Scan for the cell matching the given text and deliver its [x, y] coordinate at center. 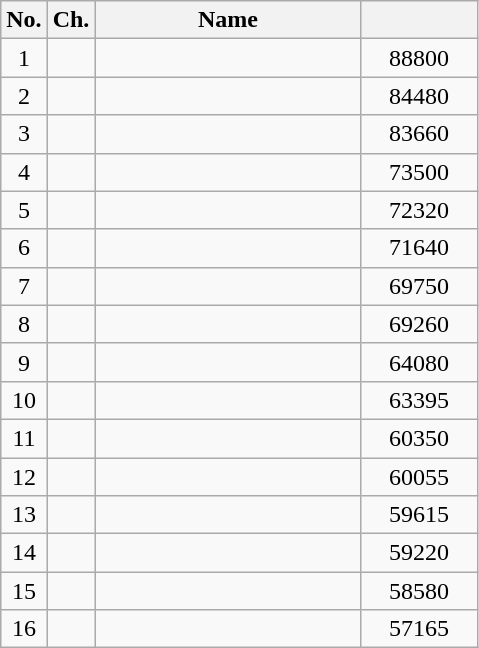
59220 [419, 553]
69750 [419, 286]
15 [24, 591]
59615 [419, 515]
5 [24, 210]
60350 [419, 438]
63395 [419, 400]
64080 [419, 362]
2 [24, 96]
8 [24, 324]
6 [24, 248]
14 [24, 553]
88800 [419, 58]
16 [24, 629]
11 [24, 438]
3 [24, 134]
72320 [419, 210]
57165 [419, 629]
1 [24, 58]
4 [24, 172]
12 [24, 477]
Ch. [71, 20]
58580 [419, 591]
60055 [419, 477]
9 [24, 362]
71640 [419, 248]
73500 [419, 172]
7 [24, 286]
83660 [419, 134]
Name [228, 20]
69260 [419, 324]
10 [24, 400]
84480 [419, 96]
13 [24, 515]
No. [24, 20]
